Find where the given text appears and provide that cell's center as (x, y) coordinate. 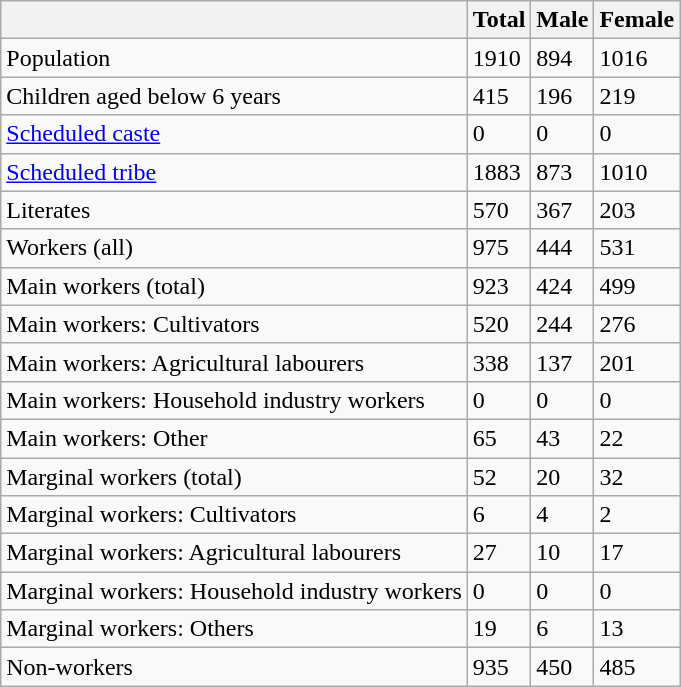
Non-workers (234, 667)
65 (499, 438)
Male (562, 20)
894 (562, 58)
935 (499, 667)
1910 (499, 58)
1883 (499, 172)
17 (637, 553)
Marginal workers: Household industry workers (234, 591)
873 (562, 172)
Main workers: Household industry workers (234, 400)
196 (562, 96)
520 (499, 324)
Marginal workers: Agricultural labourers (234, 553)
367 (562, 210)
Main workers: Cultivators (234, 324)
Scheduled tribe (234, 172)
499 (637, 286)
Total (499, 20)
485 (637, 667)
1010 (637, 172)
975 (499, 248)
203 (637, 210)
Main workers: Agricultural labourers (234, 362)
10 (562, 553)
338 (499, 362)
19 (499, 629)
4 (562, 515)
415 (499, 96)
424 (562, 286)
570 (499, 210)
276 (637, 324)
32 (637, 477)
444 (562, 248)
923 (499, 286)
450 (562, 667)
137 (562, 362)
Scheduled caste (234, 134)
Children aged below 6 years (234, 96)
Population (234, 58)
201 (637, 362)
43 (562, 438)
244 (562, 324)
Main workers (total) (234, 286)
219 (637, 96)
531 (637, 248)
Marginal workers: Cultivators (234, 515)
52 (499, 477)
2 (637, 515)
Female (637, 20)
Main workers: Other (234, 438)
Literates (234, 210)
1016 (637, 58)
20 (562, 477)
Marginal workers (total) (234, 477)
13 (637, 629)
Workers (all) (234, 248)
Marginal workers: Others (234, 629)
27 (499, 553)
22 (637, 438)
